Detect which cell encompasses the target text, then output its (x, y) center coordinate. 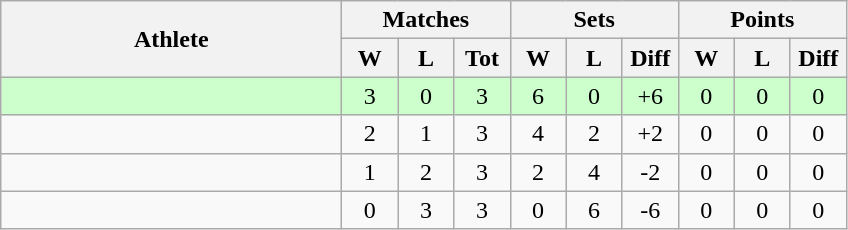
Matches (426, 20)
+6 (650, 96)
-2 (650, 172)
Sets (594, 20)
+2 (650, 134)
Points (762, 20)
Athlete (172, 39)
-6 (650, 210)
Tot (482, 58)
